Detect which cell encompasses the target text, then output its (x, y) center coordinate. 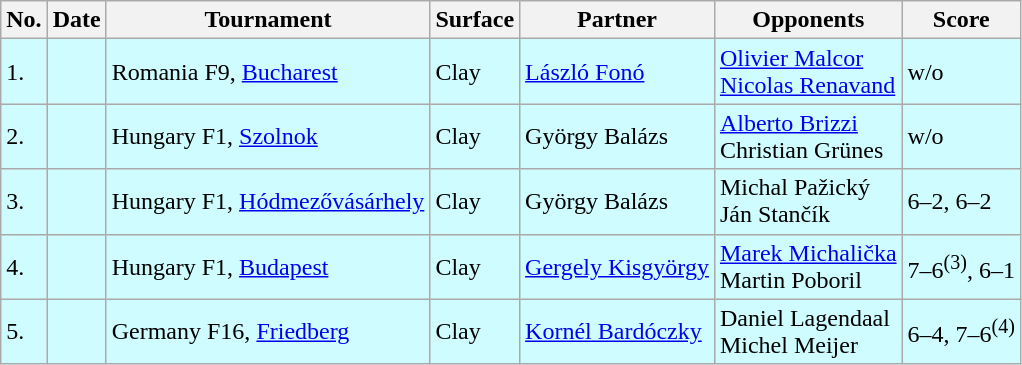
Hungary F1, Budapest (268, 266)
Score (961, 20)
Alberto Brizzi Christian Grünes (808, 136)
2. (24, 136)
Partner (618, 20)
Marek Michalička Martin Poboril (808, 266)
6–4, 7–6(4) (961, 332)
7–6(3), 6–1 (961, 266)
Tournament (268, 20)
1. (24, 72)
6–2, 6–2 (961, 202)
No. (24, 20)
Date (76, 20)
Olivier Malcor Nicolas Renavand (808, 72)
3. (24, 202)
Opponents (808, 20)
Gergely Kisgyörgy (618, 266)
Hungary F1, Hódmezővásárhely (268, 202)
Kornél Bardóczky (618, 332)
László Fonó (618, 72)
4. (24, 266)
Romania F9, Bucharest (268, 72)
Michal Pažický Ján Stančík (808, 202)
Germany F16, Friedberg (268, 332)
Surface (475, 20)
Daniel Lagendaal Michel Meijer (808, 332)
5. (24, 332)
Hungary F1, Szolnok (268, 136)
